Find where the given text appears and provide that cell's center as [X, Y] coordinate. 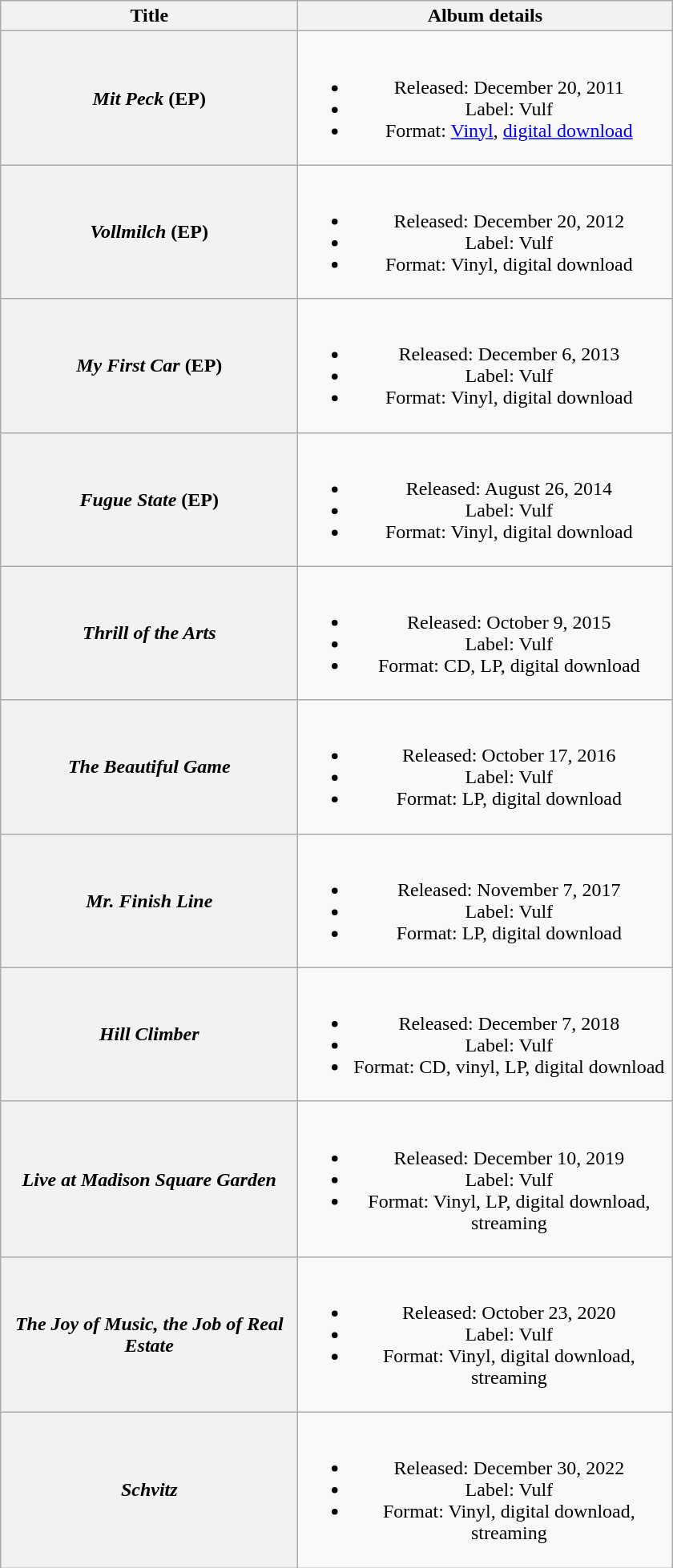
Released: August 26, 2014Label: VulfFormat: Vinyl, digital download [486, 500]
Released: October 9, 2015Label: VulfFormat: CD, LP, digital download [486, 633]
Hill Climber [149, 1035]
Thrill of the Arts [149, 633]
Released: December 30, 2022Label: VulfFormat: Vinyl, digital download, streaming [486, 1490]
Fugue State (EP) [149, 500]
Live at Madison Square Garden [149, 1179]
The Beautiful Game [149, 767]
Album details [486, 16]
Released: December 20, 2012Label: VulfFormat: Vinyl, digital download [486, 232]
Released: November 7, 2017Label: VulfFormat: LP, digital download [486, 900]
My First Car (EP) [149, 365]
Title [149, 16]
Released: December 10, 2019Label: VulfFormat: Vinyl, LP, digital download, streaming [486, 1179]
The Joy of Music, the Job of Real Estate [149, 1334]
Released: October 23, 2020Label: VulfFormat: Vinyl, digital download, streaming [486, 1334]
Mr. Finish Line [149, 900]
Released: December 6, 2013Label: VulfFormat: Vinyl, digital download [486, 365]
Mit Peck (EP) [149, 98]
Released: December 7, 2018Label: VulfFormat: CD, vinyl, LP, digital download [486, 1035]
Schvitz [149, 1490]
Released: October 17, 2016Label: VulfFormat: LP, digital download [486, 767]
Released: December 20, 2011Label: VulfFormat: Vinyl, digital download [486, 98]
Vollmilch (EP) [149, 232]
